Return [x, y] of the center of cell containing provided text 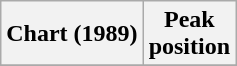
Peakposition [189, 34]
Chart (1989) [72, 34]
